Detect which cell encompasses the target text, then output its (x, y) center coordinate. 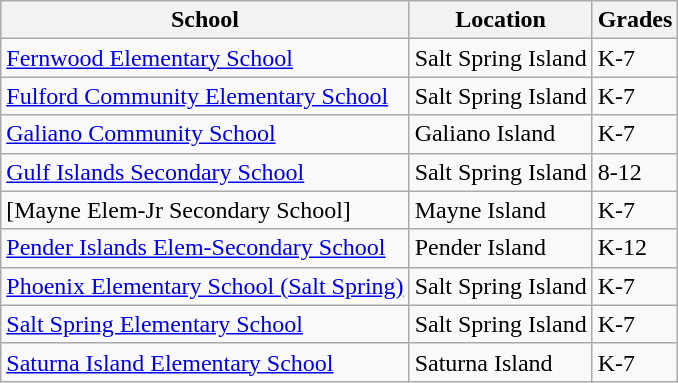
Location (500, 20)
Fulford Community Elementary School (205, 96)
K-12 (635, 248)
8-12 (635, 172)
Grades (635, 20)
Saturna Island (500, 362)
Pender Island (500, 248)
Pender Islands Elem-Secondary School (205, 248)
Fernwood Elementary School (205, 58)
Mayne Island (500, 210)
School (205, 20)
Gulf Islands Secondary School (205, 172)
Galiano Island (500, 134)
[Mayne Elem-Jr Secondary School] (205, 210)
Salt Spring Elementary School (205, 324)
Saturna Island Elementary School (205, 362)
Galiano Community School (205, 134)
Phoenix Elementary School (Salt Spring) (205, 286)
